Extract the (X, Y) coordinate from the center of the cell holding the provided text.  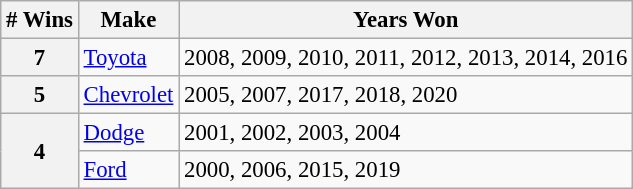
Toyota (128, 58)
Ford (128, 170)
2000, 2006, 2015, 2019 (406, 170)
7 (40, 58)
4 (40, 152)
Make (128, 20)
Chevrolet (128, 95)
2001, 2002, 2003, 2004 (406, 133)
Dodge (128, 133)
2005, 2007, 2017, 2018, 2020 (406, 95)
5 (40, 95)
2008, 2009, 2010, 2011, 2012, 2013, 2014, 2016 (406, 58)
Years Won (406, 20)
# Wins (40, 20)
